Extract the (x, y) coordinate from the center of the cell holding the provided text.  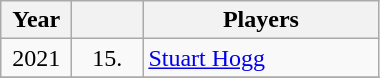
Year (36, 20)
2021 (36, 58)
Players (261, 20)
15. (108, 58)
Stuart Hogg (261, 58)
